Find where the given text appears and provide that cell's center as [X, Y] coordinate. 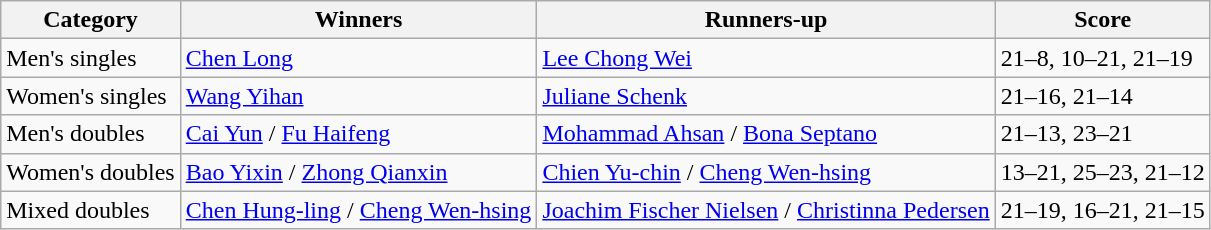
Category [90, 20]
Winners [358, 20]
Bao Yixin / Zhong Qianxin [358, 172]
Women's doubles [90, 172]
Joachim Fischer Nielsen / Christinna Pedersen [766, 210]
Juliane Schenk [766, 96]
Women's singles [90, 96]
Lee Chong Wei [766, 58]
21–13, 23–21 [1102, 134]
13–21, 25–23, 21–12 [1102, 172]
Men's doubles [90, 134]
Mohammad Ahsan / Bona Septano [766, 134]
21–8, 10–21, 21–19 [1102, 58]
Cai Yun / Fu Haifeng [358, 134]
Chien Yu-chin / Cheng Wen-hsing [766, 172]
Mixed doubles [90, 210]
Score [1102, 20]
Runners-up [766, 20]
Chen Long [358, 58]
Men's singles [90, 58]
21–19, 16–21, 21–15 [1102, 210]
21–16, 21–14 [1102, 96]
Chen Hung-ling / Cheng Wen-hsing [358, 210]
Wang Yihan [358, 96]
